Find where the given text appears and provide that cell's center as [x, y] coordinate. 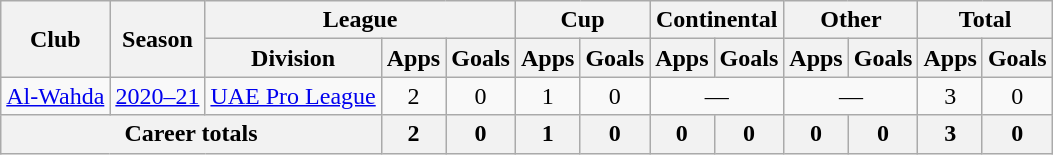
Club [56, 39]
League [360, 20]
UAE Pro League [293, 96]
Cup [582, 20]
Total [985, 20]
Al-Wahda [56, 96]
Season [158, 39]
Career totals [192, 134]
2020–21 [158, 96]
Division [293, 58]
Other [851, 20]
Continental [717, 20]
